Find where the given text appears and provide that cell's center as [X, Y] coordinate. 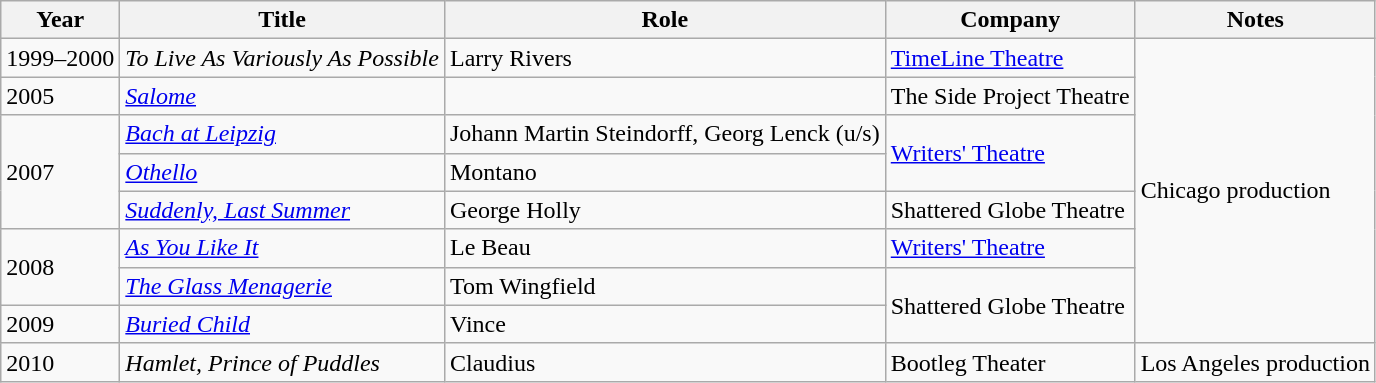
1999–2000 [60, 58]
Los Angeles production [1255, 362]
2008 [60, 267]
Chicago production [1255, 191]
Johann Martin Steindorff, Georg Lenck (u/s) [664, 134]
2009 [60, 324]
Claudius [664, 362]
Title [282, 20]
Le Beau [664, 248]
As You Like It [282, 248]
To Live As Variously As Possible [282, 58]
2005 [60, 96]
Vince [664, 324]
Bach at Leipzig [282, 134]
Suddenly, Last Summer [282, 210]
Year [60, 20]
Buried Child [282, 324]
2010 [60, 362]
2007 [60, 172]
Larry Rivers [664, 58]
Notes [1255, 20]
Tom Wingfield [664, 286]
The Side Project Theatre [1010, 96]
Montano [664, 172]
The Glass Menagerie [282, 286]
Salome [282, 96]
Bootleg Theater [1010, 362]
Company [1010, 20]
Othello [282, 172]
George Holly [664, 210]
Role [664, 20]
Hamlet, Prince of Puddles [282, 362]
TimeLine Theatre [1010, 58]
